Detect which cell encompasses the target text, then output its (X, Y) center coordinate. 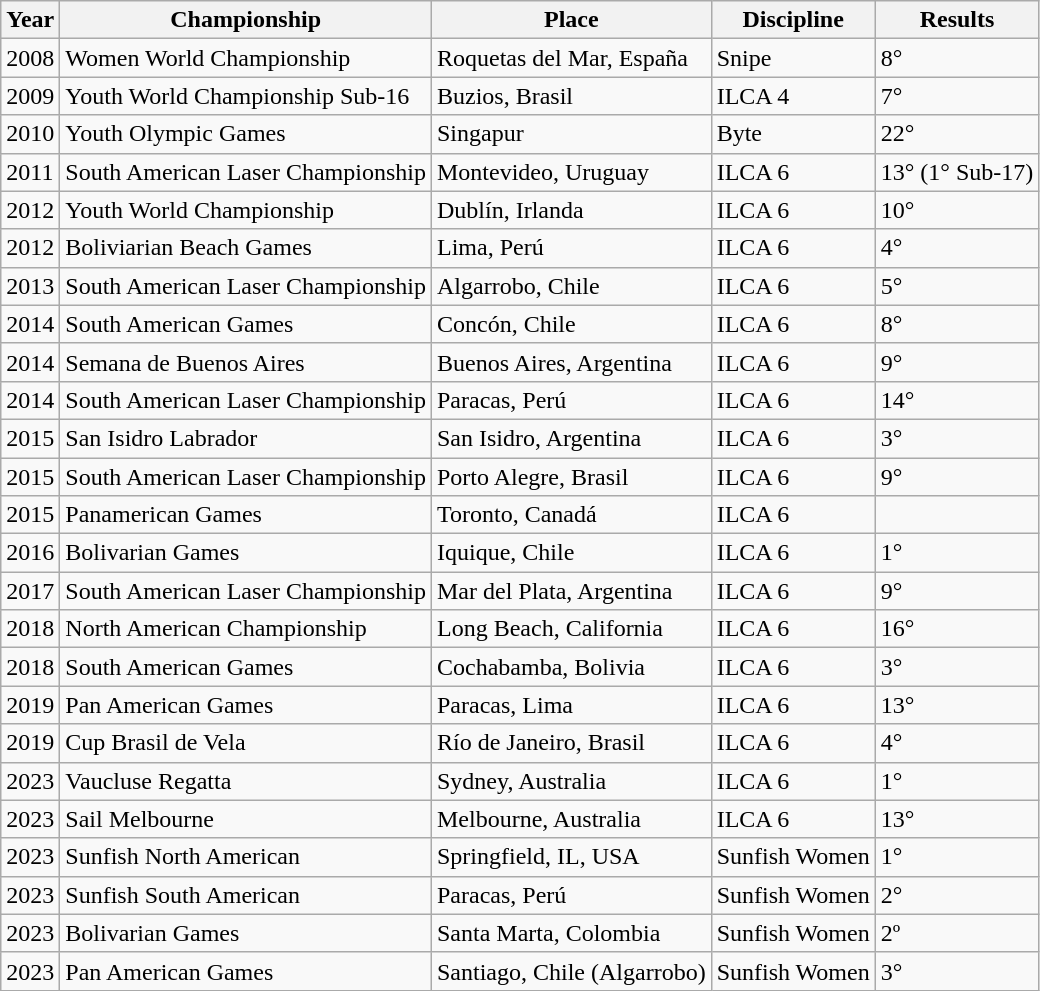
7° (957, 96)
2013 (30, 286)
Semana de Buenos Aires (246, 362)
Melbourne, Australia (571, 819)
2008 (30, 58)
Vaucluse Regatta (246, 781)
San Isidro Labrador (246, 438)
Discipline (793, 20)
Iquique, Chile (571, 553)
Cochabamba, Bolivia (571, 667)
Concón, Chile (571, 324)
Youth World Championship Sub-16 (246, 96)
2º (957, 933)
2011 (30, 172)
Río de Janeiro, Brasil (571, 743)
2° (957, 895)
22° (957, 134)
Algarrobo, Chile (571, 286)
2010 (30, 134)
14° (957, 400)
Boliviarian Beach Games (246, 248)
San Isidro, Argentina (571, 438)
Championship (246, 20)
North American Championship (246, 629)
Year (30, 20)
Roquetas del Mar, España (571, 58)
Sydney, Australia (571, 781)
Montevideo, Uruguay (571, 172)
Youth World Championship (246, 210)
2016 (30, 553)
Results (957, 20)
Porto Alegre, Brasil (571, 477)
Lima, Perú (571, 248)
Mar del Plata, Argentina (571, 591)
Springfield, IL, USA (571, 857)
Toronto, Canadá (571, 515)
Youth Olympic Games (246, 134)
ILCA 4 (793, 96)
Santa Marta, Colombia (571, 933)
2017 (30, 591)
Women World Championship (246, 58)
Buenos Aires, Argentina (571, 362)
5° (957, 286)
Cup Brasil de Vela (246, 743)
Paracas, Lima (571, 705)
Sunfish North American (246, 857)
10° (957, 210)
Panamerican Games (246, 515)
Singapur (571, 134)
Snipe (793, 58)
2009 (30, 96)
Sunfish South American (246, 895)
Long Beach, California (571, 629)
Buzios, Brasil (571, 96)
Dublín, Irlanda (571, 210)
13° (1° Sub-17) (957, 172)
Byte (793, 134)
16° (957, 629)
Santiago, Chile (Algarrobo) (571, 971)
Place (571, 20)
Sail Melbourne (246, 819)
